Return [x, y] of the center of cell containing provided text 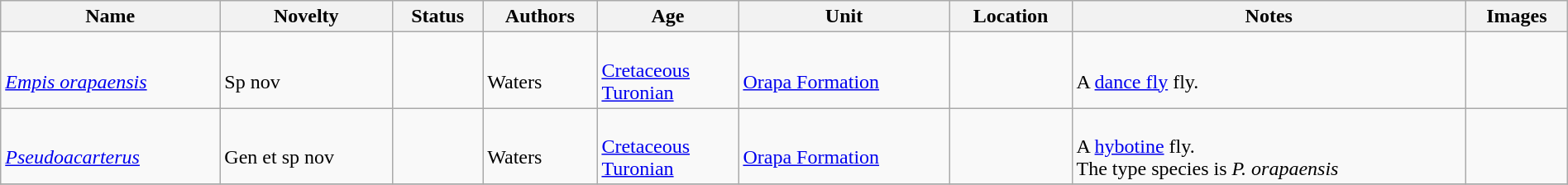
Empis orapaensis [111, 70]
Location [1011, 17]
Images [1517, 17]
Age [668, 17]
A hybotine fly. The type species is P. orapaensis [1269, 146]
Name [111, 17]
Sp nov [306, 70]
Gen et sp nov [306, 146]
Novelty [306, 17]
Notes [1269, 17]
Pseudoacarterus [111, 146]
Unit [844, 17]
Status [438, 17]
Authors [540, 17]
A dance fly fly. [1269, 70]
